Output the [x, y] coordinate of the center of the cell containing the given text.  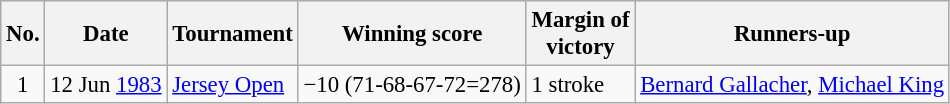
1 stroke [580, 85]
No. [23, 34]
Tournament [232, 34]
1 [23, 85]
Date [106, 34]
Jersey Open [232, 85]
Bernard Gallacher, Michael King [792, 85]
12 Jun 1983 [106, 85]
−10 (71-68-67-72=278) [412, 85]
Winning score [412, 34]
Runners-up [792, 34]
Margin ofvictory [580, 34]
